Identify which cell holds the provided text, then report its (X, Y) central coordinate. 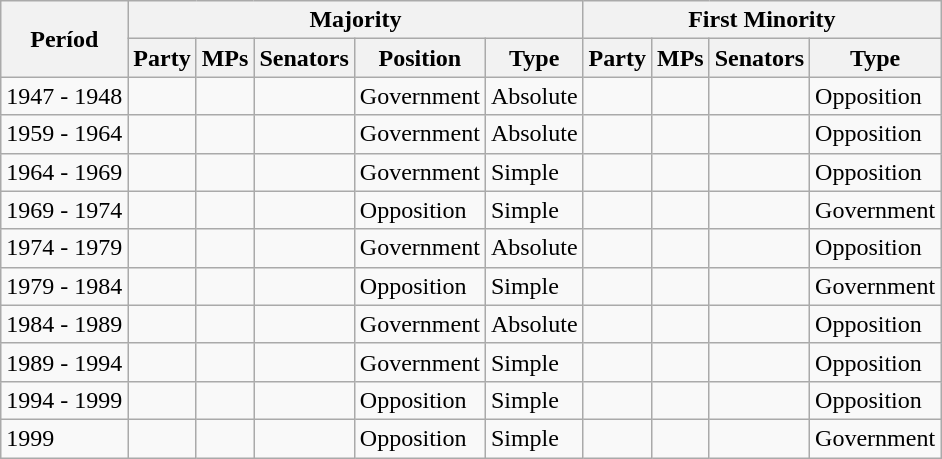
1984 - 1989 (64, 324)
1947 - 1948 (64, 96)
Períod (64, 39)
First Minority (762, 20)
1979 - 1984 (64, 286)
1994 - 1999 (64, 400)
Position (420, 58)
Majority (356, 20)
1969 - 1974 (64, 210)
1964 - 1969 (64, 172)
1989 - 1994 (64, 362)
1974 - 1979 (64, 248)
1959 - 1964 (64, 134)
1999 (64, 438)
